Scan for the cell matching the given text and deliver its (x, y) coordinate at center. 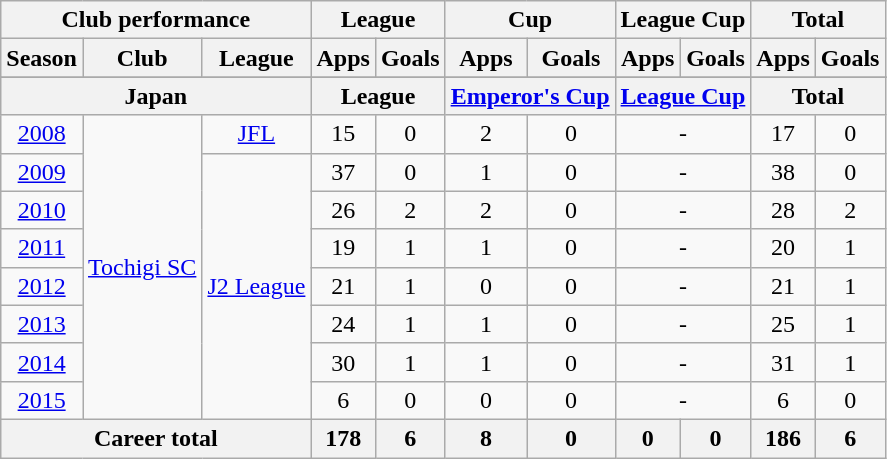
Japan (156, 96)
Season (42, 58)
17 (783, 134)
2014 (42, 362)
8 (486, 438)
26 (343, 210)
2008 (42, 134)
38 (783, 172)
Club performance (156, 20)
Tochigi SC (142, 267)
2015 (42, 400)
37 (343, 172)
Emperor's Cup (530, 96)
20 (783, 248)
2010 (42, 210)
Cup (530, 20)
30 (343, 362)
28 (783, 210)
Club (142, 58)
178 (343, 438)
25 (783, 324)
2013 (42, 324)
JFL (256, 134)
19 (343, 248)
Career total (156, 438)
J2 League (256, 286)
2009 (42, 172)
24 (343, 324)
15 (343, 134)
186 (783, 438)
2012 (42, 286)
31 (783, 362)
2011 (42, 248)
